Find where the given text appears and provide that cell's center as (X, Y) coordinate. 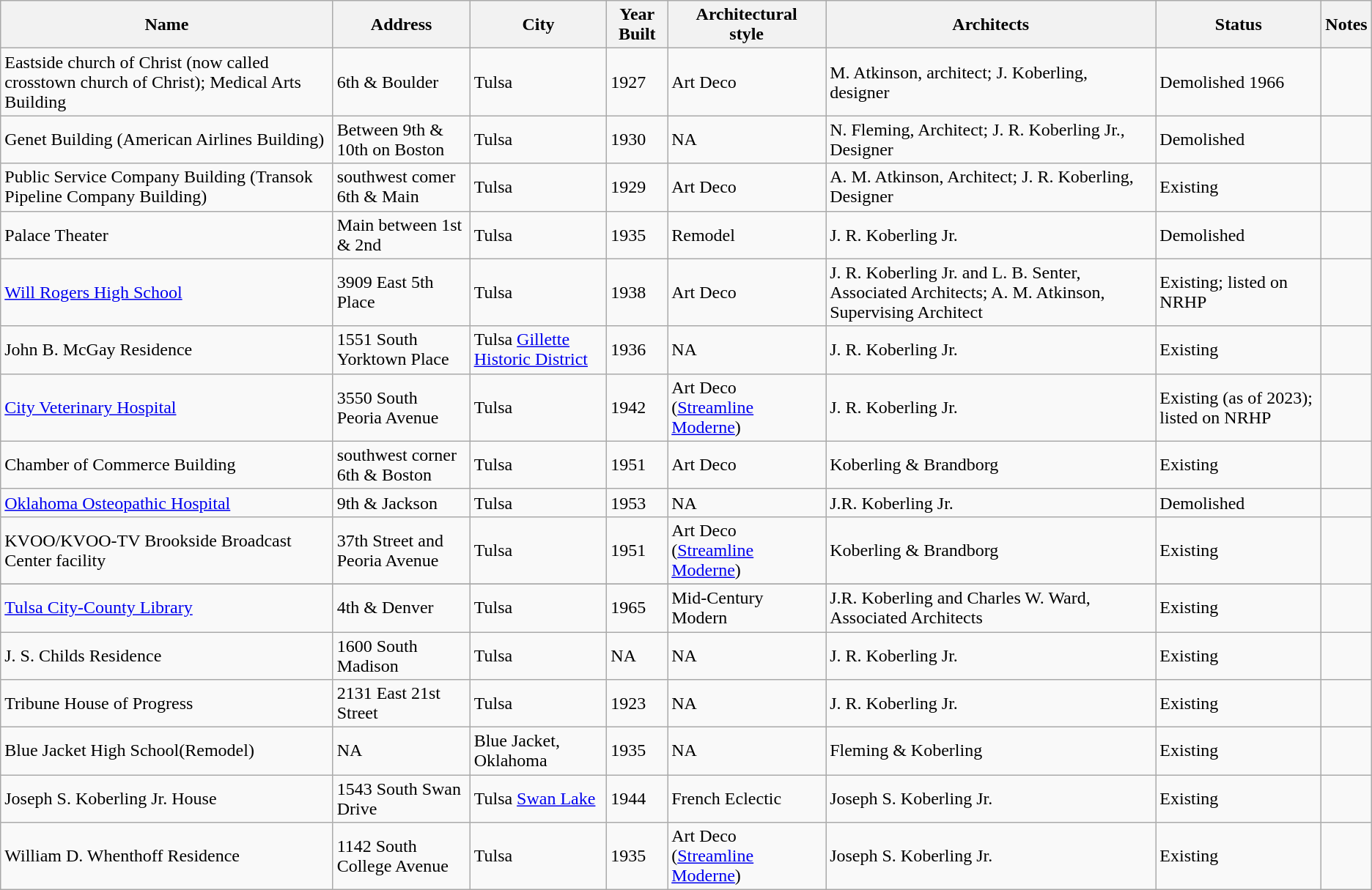
Notes (1346, 25)
Demolished 1966 (1239, 82)
John B. McGay Residence (167, 350)
2131 East 21st Street (402, 703)
37th Street and Peoria Avenue (402, 550)
1929 (638, 188)
N. Fleming, Architect; J. R. Koberling Jr., Designer (991, 139)
Architecturalstyle (747, 25)
Oklahoma Osteopathic Hospital (167, 503)
1953 (638, 503)
Public Service Company Building (Transok Pipeline Company Building) (167, 188)
southwest corner 6th & Boston (402, 464)
Status (1239, 25)
A. M. Atkinson, Architect; J. R. Koberling, Designer (991, 188)
Eastside church of Christ (now called crosstown church of Christ); Medical Arts Building (167, 82)
3909 East 5th Place (402, 292)
City (538, 25)
1600 South Madison (402, 655)
Will Rogers High School (167, 292)
southwest comer 6th & Main (402, 188)
Between 9th & 10th on Boston (402, 139)
J. S. Childs Residence (167, 655)
Tulsa Gillette Historic District (538, 350)
Architects (991, 25)
Fleming & Koberling (991, 752)
Tulsa Swan Lake (538, 798)
Palace Theater (167, 234)
Name (167, 25)
1944 (638, 798)
Chamber of Commerce Building (167, 464)
1142 South College Avenue (402, 856)
City Veterinary Hospital (167, 407)
1927 (638, 82)
3550 South Peoria Avenue (402, 407)
1965 (638, 608)
Genet Building (American Airlines Building) (167, 139)
Address (402, 25)
1936 (638, 350)
J.R. Koberling and Charles W. Ward, Associated Architects (991, 608)
Main between 1st & 2nd (402, 234)
Blue Jacket High School(Remodel) (167, 752)
KVOO/KVOO-TV Brookside Broadcast Center facility (167, 550)
French Eclectic (747, 798)
William D. Whenthoff Residence (167, 856)
Remodel (747, 234)
6th & Boulder (402, 82)
1923 (638, 703)
Blue Jacket, Oklahoma (538, 752)
Existing; listed on NRHP (1239, 292)
Existing (as of 2023); listed on NRHP (1239, 407)
Joseph S. Koberling Jr. House (167, 798)
4th & Denver (402, 608)
J.R. Koberling Jr. (991, 503)
Tulsa City-County Library (167, 608)
M. Atkinson, architect; J. Koberling, designer (991, 82)
Tribune House of Progress (167, 703)
1551 South Yorktown Place (402, 350)
1930 (638, 139)
Mid-Century Modern (747, 608)
J. R. Koberling Jr. and L. B. Senter, Associated Architects; A. M. Atkinson, Supervising Architect (991, 292)
1942 (638, 407)
1543 South Swan Drive (402, 798)
1938 (638, 292)
9th & Jackson (402, 503)
Year Built (638, 25)
